Provide the (x, y) coordinate of the cell's center where the given text is located.  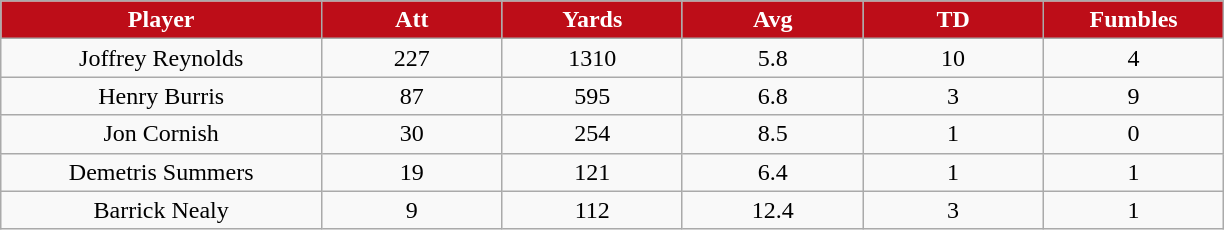
595 (592, 96)
4 (1134, 58)
Att (412, 20)
30 (412, 134)
1310 (592, 58)
Barrick Nealy (162, 210)
0 (1134, 134)
254 (592, 134)
Henry Burris (162, 96)
Fumbles (1134, 20)
Jon Cornish (162, 134)
227 (412, 58)
5.8 (772, 58)
Yards (592, 20)
Avg (772, 20)
Joffrey Reynolds (162, 58)
TD (953, 20)
10 (953, 58)
121 (592, 172)
112 (592, 210)
6.4 (772, 172)
12.4 (772, 210)
87 (412, 96)
Player (162, 20)
19 (412, 172)
Demetris Summers (162, 172)
8.5 (772, 134)
6.8 (772, 96)
